Determine the [X, Y] coordinate at the center of the cell enclosing the given text.  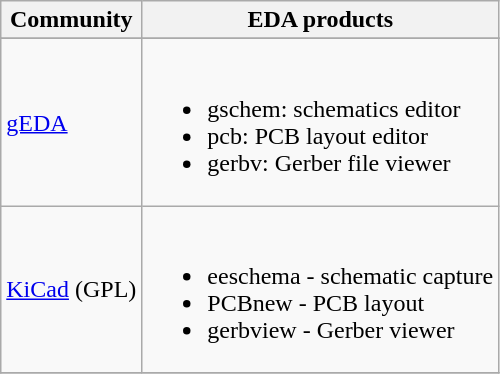
gEDA [72, 122]
KiCad (GPL) [72, 290]
eeschema - schematic capturePCBnew - PCB layoutgerbview - Gerber viewer [320, 290]
gschem: schematics editorpcb: PCB layout editorgerbv: Gerber file viewer [320, 122]
Community [72, 20]
EDA products [320, 20]
